Search for the cell housing the specified text and yield its [x, y] center coordinate. 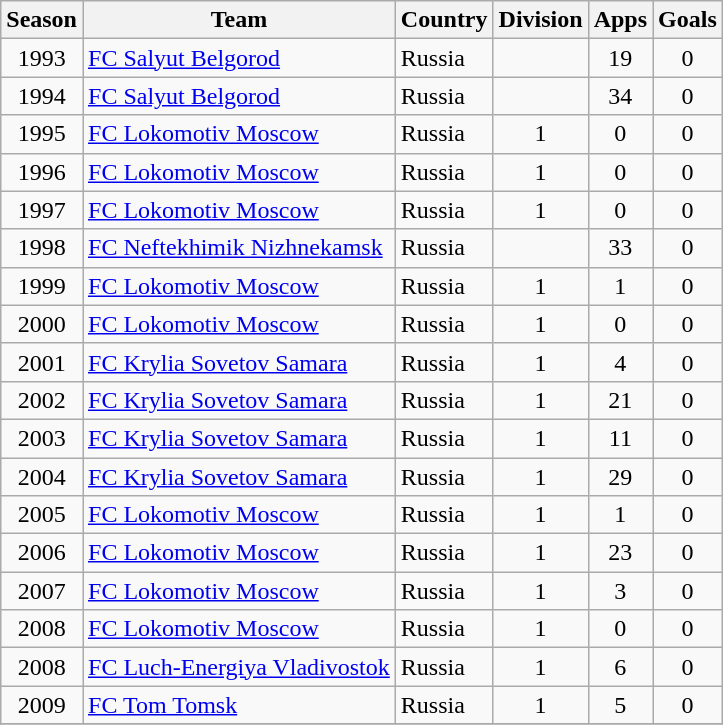
1993 [42, 58]
2005 [42, 515]
29 [620, 477]
1997 [42, 210]
21 [620, 400]
2002 [42, 400]
Season [42, 20]
2004 [42, 477]
6 [620, 667]
23 [620, 553]
2007 [42, 591]
5 [620, 705]
2006 [42, 553]
3 [620, 591]
Team [238, 20]
FC Luch-Energiya Vladivostok [238, 667]
2001 [42, 362]
1996 [42, 172]
FC Tom Tomsk [238, 705]
11 [620, 438]
1994 [42, 96]
1998 [42, 248]
2009 [42, 705]
Apps [620, 20]
2003 [42, 438]
Country [444, 20]
1995 [42, 134]
FC Neftekhimik Nizhnekamsk [238, 248]
19 [620, 58]
34 [620, 96]
2000 [42, 324]
33 [620, 248]
1999 [42, 286]
4 [620, 362]
Goals [688, 20]
Division [540, 20]
